Detect which cell encompasses the target text, then output its [x, y] center coordinate. 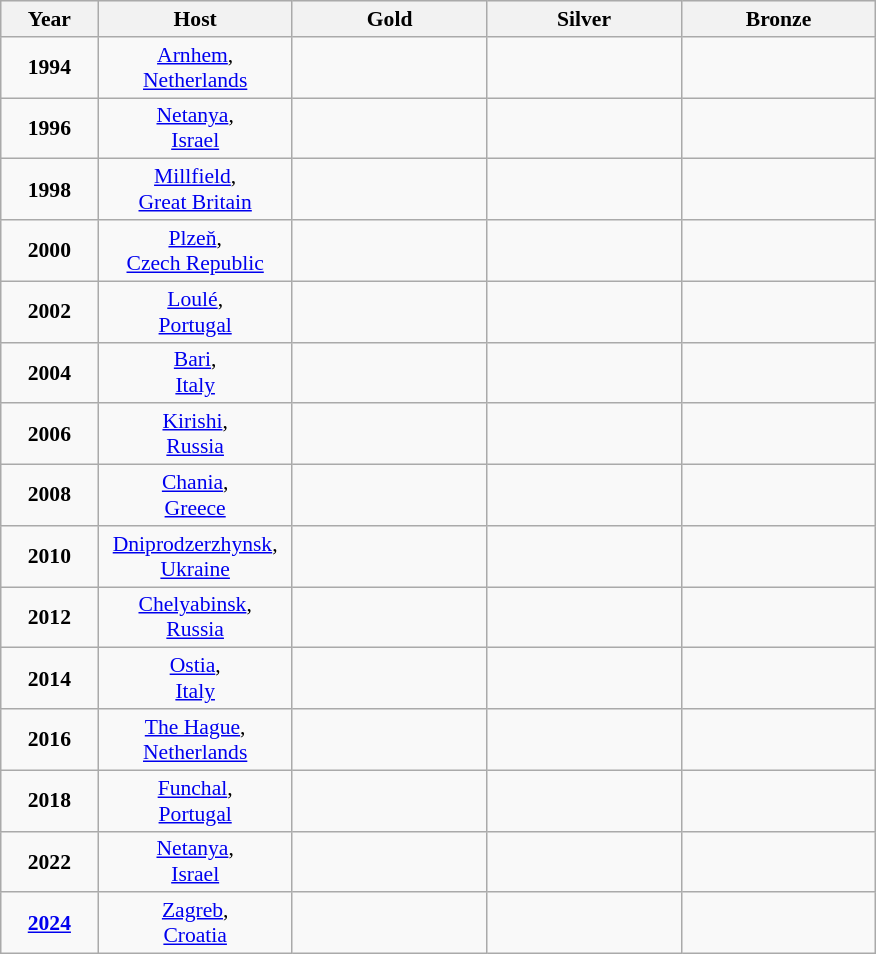
2018 [50, 800]
Bari,Italy [195, 372]
1994 [50, 68]
Zagreb,Croatia [195, 924]
Loulé,Portugal [195, 312]
2000 [50, 250]
Chania,Greece [195, 496]
Dniprodzerzhynsk,Ukraine [195, 556]
2016 [50, 740]
Kirishi,Russia [195, 434]
2024 [50, 924]
Arnhem,Netherlands [195, 68]
2006 [50, 434]
Host [195, 19]
Millfield,Great Britain [195, 190]
2004 [50, 372]
1998 [50, 190]
Plzeň,Czech Republic [195, 250]
Ostia,Italy [195, 678]
2014 [50, 678]
Silver [584, 19]
Year [50, 19]
1996 [50, 128]
Chelyabinsk,Russia [195, 618]
2010 [50, 556]
2012 [50, 618]
The Hague,Netherlands [195, 740]
Bronze [778, 19]
2022 [50, 862]
Gold [389, 19]
Funchal,Portugal [195, 800]
2002 [50, 312]
2008 [50, 496]
